Detect which cell encompasses the target text, then output its [X, Y] center coordinate. 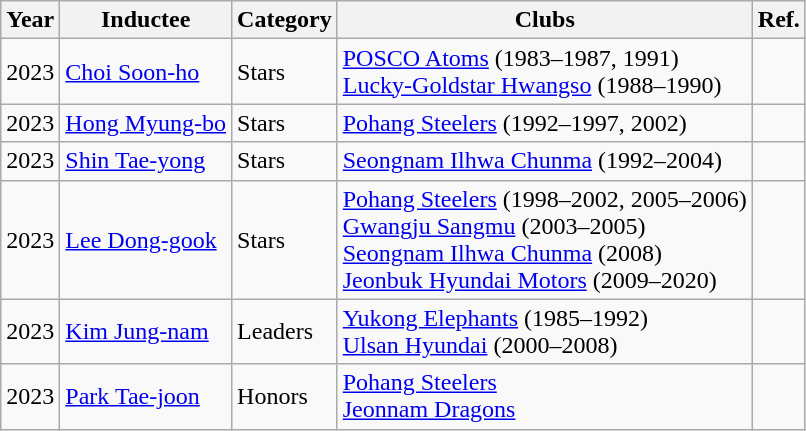
Inductee [146, 20]
Category [285, 20]
POSCO Atoms (1983–1987, 1991)Lucky-Goldstar Hwangso (1988–1990) [544, 72]
Lee Dong-gook [146, 240]
Yukong Elephants (1985–1992)Ulsan Hyundai (2000–2008) [544, 332]
Kim Jung-nam [146, 332]
Hong Myung-bo [146, 123]
Seongnam Ilhwa Chunma (1992–2004) [544, 161]
Shin Tae-yong [146, 161]
Leaders [285, 332]
Park Tae-joon [146, 396]
Pohang SteelersJeonnam Dragons [544, 396]
Honors [285, 396]
Ref. [778, 20]
Choi Soon-ho [146, 72]
Pohang Steelers (1998–2002, 2005–2006)Gwangju Sangmu (2003–2005)Seongnam Ilhwa Chunma (2008)Jeonbuk Hyundai Motors (2009–2020) [544, 240]
Clubs [544, 20]
Year [30, 20]
Pohang Steelers (1992–1997, 2002) [544, 123]
